Extract the (x, y) coordinate from the center of the cell holding the provided text.  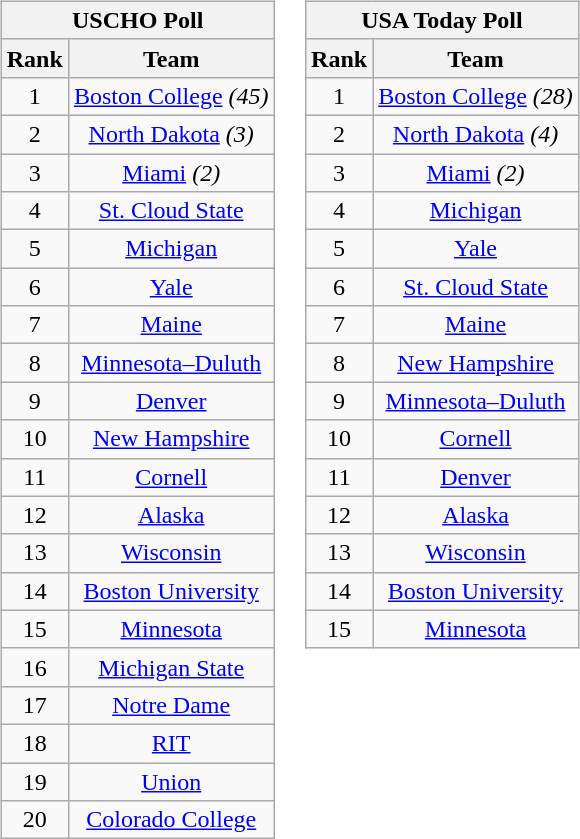
Michigan State (171, 667)
Union (171, 781)
19 (34, 781)
Colorado College (171, 820)
USCHO Poll (138, 20)
16 (34, 667)
Boston College (45) (171, 96)
Notre Dame (171, 705)
17 (34, 705)
North Dakota (3) (171, 134)
USA Today Poll (442, 20)
RIT (171, 743)
North Dakota (4) (476, 134)
Boston College (28) (476, 96)
18 (34, 743)
20 (34, 820)
